Determine the (X, Y) coordinate at the center of the cell enclosing the given text.  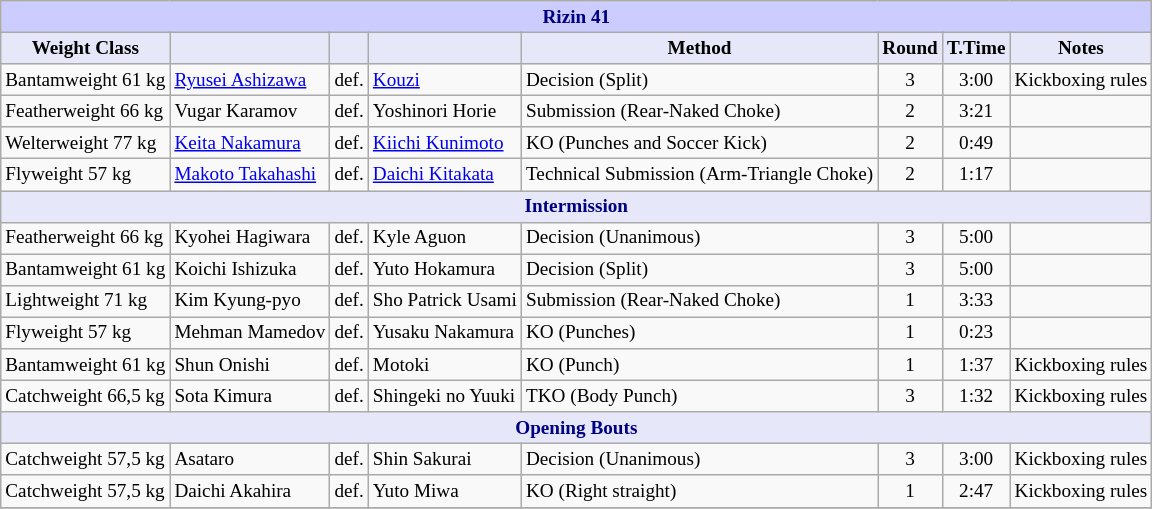
Yuto Hokamura (444, 270)
Vugar Karamov (250, 111)
Weight Class (86, 48)
Technical Submission (Arm-Triangle Choke) (699, 175)
2:47 (976, 491)
Motoki (444, 365)
Koichi Ishizuka (250, 270)
Ryusei Ashizawa (250, 80)
Sota Kimura (250, 396)
1:32 (976, 396)
Daichi Akahira (250, 491)
Mehman Mamedov (250, 333)
Shin Sakurai (444, 460)
Lightweight 71 kg (86, 301)
3:33 (976, 301)
Kim Kyung-pyo (250, 301)
Sho Patrick Usami (444, 301)
Notes (1081, 48)
KO (Punches and Soccer Kick) (699, 143)
KO (Punch) (699, 365)
Yuto Miwa (444, 491)
0:23 (976, 333)
Shun Onishi (250, 365)
TKO (Body Punch) (699, 396)
KO (Right straight) (699, 491)
Round (910, 48)
Daichi Kitakata (444, 175)
Kyohei Hagiwara (250, 238)
KO (Punches) (699, 333)
Shingeki no Yuuki (444, 396)
Asataro (250, 460)
Keita Nakamura (250, 143)
0:49 (976, 143)
Kyle Aguon (444, 238)
Intermission (576, 206)
Welterweight 77 kg (86, 143)
3:21 (976, 111)
Rizin 41 (576, 17)
Yoshinori Horie (444, 111)
1:17 (976, 175)
T.Time (976, 48)
Kiichi Kunimoto (444, 143)
Makoto Takahashi (250, 175)
Kouzi (444, 80)
1:37 (976, 365)
Catchweight 66,5 kg (86, 396)
Method (699, 48)
Opening Bouts (576, 428)
Yusaku Nakamura (444, 333)
